For the text-containing cell, return its midpoint in [X, Y] coordinate format. 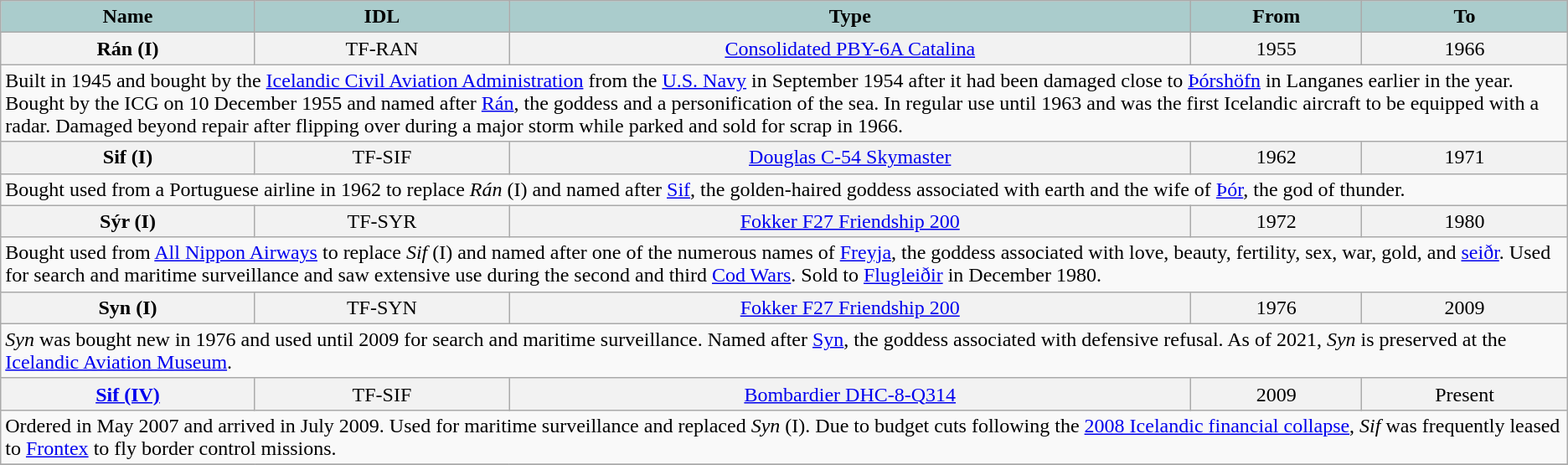
1972 [1277, 221]
Douglas C-54 Skymaster [850, 158]
IDL [382, 17]
Name [127, 17]
TF-SYR [382, 221]
Bombardier DHC-8-Q314 [850, 394]
1976 [1277, 307]
Syn (I) [127, 307]
1955 [1277, 49]
Consolidated PBY-6A Catalina [850, 49]
1966 [1464, 49]
Sýr (I) [127, 221]
TF-SYN [382, 307]
Rán (I) [127, 49]
Present [1464, 394]
1980 [1464, 221]
TF-RAN [382, 49]
1971 [1464, 158]
Type [850, 17]
From [1277, 17]
Sif (I) [127, 158]
1962 [1277, 158]
Sif (IV) [127, 394]
To [1464, 17]
